Search for the cell housing the specified text and yield its (X, Y) center coordinate. 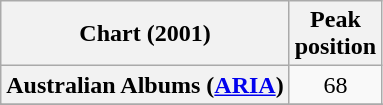
Chart (2001) (145, 34)
Peak position (335, 34)
Australian Albums (ARIA) (145, 85)
68 (335, 85)
